Locate the cell with the specified text and output its [x, y] center coordinate. 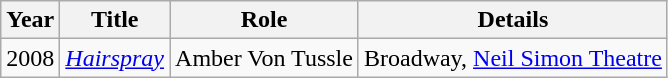
Amber Von Tussle [264, 58]
Details [512, 20]
Title [115, 20]
Role [264, 20]
2008 [30, 58]
Year [30, 20]
Hairspray [115, 58]
Broadway, Neil Simon Theatre [512, 58]
